Search for the cell housing the specified text and yield its [x, y] center coordinate. 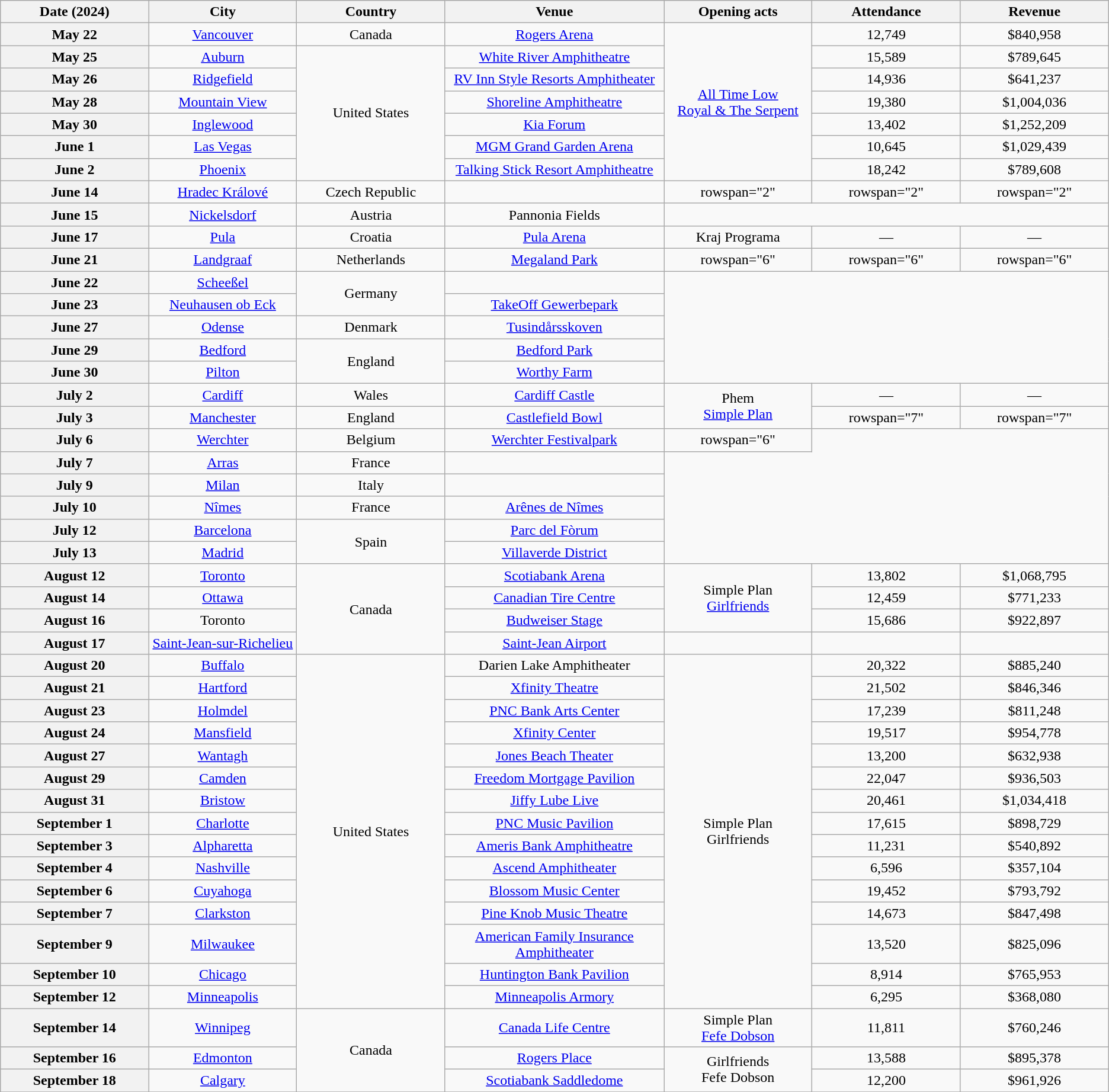
Nîmes [223, 508]
May 28 [75, 102]
PNC Music Pavilion [554, 823]
$771,233 [1034, 598]
PhemSimple Plan [738, 406]
Canadian Tire Centre [554, 598]
Darien Lake Amphitheater [554, 666]
$846,346 [1034, 688]
Milwaukee [223, 944]
Worthy Farm [554, 372]
22,047 [886, 778]
June 21 [75, 259]
June 23 [75, 305]
GirlfriendsFefe Dobson [738, 1069]
Edmonton [223, 1058]
Simple PlanFefe Dobson [738, 1027]
Scotiabank Saddledome [554, 1081]
Hartford [223, 688]
Werchter [223, 440]
Buffalo [223, 666]
Pula [223, 237]
Croatia [371, 237]
Parc del Fòrum [554, 530]
May 26 [75, 79]
$840,958 [1034, 34]
Tusindårsskoven [554, 327]
Ridgefield [223, 79]
TakeOff Gewerbepark [554, 305]
September 7 [75, 913]
Inglewood [223, 124]
Date (2024) [75, 12]
August 21 [75, 688]
Vancouver [223, 34]
May 30 [75, 124]
$793,792 [1034, 891]
15,686 [886, 620]
$847,498 [1034, 913]
June 29 [75, 350]
6,596 [886, 868]
August 14 [75, 598]
August 24 [75, 733]
$961,926 [1034, 1081]
Pilton [223, 372]
Wales [371, 395]
Alpharetta [223, 846]
White River Amphitheatre [554, 57]
June 27 [75, 327]
Clarkston [223, 913]
American Family Insurance Amphitheater [554, 944]
$1,252,209 [1034, 124]
Talking Stick Resort Amphitheatre [554, 169]
$1,068,795 [1034, 575]
July 12 [75, 530]
July 3 [75, 417]
Camden [223, 778]
Ascend Amphitheater [554, 868]
July 10 [75, 508]
Scotiabank Arena [554, 575]
17,239 [886, 711]
Czech Republic [371, 192]
Bristow [223, 801]
$825,096 [1034, 944]
All Time LowRoyal & The Serpent [738, 102]
August 29 [75, 778]
Pine Knob Music Theatre [554, 913]
Opening acts [738, 12]
Austria [371, 214]
Chicago [223, 974]
$895,378 [1034, 1058]
Mansfield [223, 733]
MGM Grand Garden Arena [554, 147]
Country [371, 12]
Pula Arena [554, 237]
$922,897 [1034, 620]
Pannonia Fields [554, 214]
Netherlands [371, 259]
17,615 [886, 823]
$540,892 [1034, 846]
Blossom Music Center [554, 891]
Shoreline Amphitheatre [554, 102]
September 3 [75, 846]
Cardiff [223, 395]
$885,240 [1034, 666]
September 6 [75, 891]
$1,029,439 [1034, 147]
6,295 [886, 997]
13,520 [886, 944]
Xfinity Center [554, 733]
Castlefield Bowl [554, 417]
$632,938 [1034, 756]
$898,729 [1034, 823]
18,242 [886, 169]
19,380 [886, 102]
June 22 [75, 282]
$789,608 [1034, 169]
$789,645 [1034, 57]
13,402 [886, 124]
14,673 [886, 913]
Attendance [886, 12]
Ameris Bank Amphitheatre [554, 846]
Ottawa [223, 598]
Cuyahoga [223, 891]
August 23 [75, 711]
August 31 [75, 801]
Barcelona [223, 530]
Nashville [223, 868]
19,517 [886, 733]
$1,034,418 [1034, 801]
Calgary [223, 1081]
20,461 [886, 801]
21,502 [886, 688]
Kia Forum [554, 124]
September 18 [75, 1081]
$1,004,036 [1034, 102]
September 10 [75, 974]
Charlotte [223, 823]
Winnipeg [223, 1027]
13,200 [886, 756]
Madrid [223, 553]
Huntington Bank Pavilion [554, 974]
Hradec Králové [223, 192]
13,802 [886, 575]
August 17 [75, 643]
September 14 [75, 1027]
Canada Life Centre [554, 1027]
June 30 [75, 372]
$357,104 [1034, 868]
Minneapolis [223, 997]
August 20 [75, 666]
Neuhausen ob Eck [223, 305]
13,588 [886, 1058]
July 6 [75, 440]
Scheeßel [223, 282]
September 9 [75, 944]
Rogers Place [554, 1058]
Xfinity Theatre [554, 688]
Spain [371, 541]
Arras [223, 463]
$936,503 [1034, 778]
Minneapolis Armory [554, 997]
June 15 [75, 214]
Manchester [223, 417]
11,811 [886, 1027]
Megaland Park [554, 259]
July 9 [75, 485]
Bedford Park [554, 350]
Belgium [371, 440]
Cardiff Castle [554, 395]
June 14 [75, 192]
12,749 [886, 34]
19,452 [886, 891]
July 13 [75, 553]
Jiffy Lube Live [554, 801]
June 2 [75, 169]
Mountain View [223, 102]
Denmark [371, 327]
Saint-Jean Airport [554, 643]
12,200 [886, 1081]
August 12 [75, 575]
$760,246 [1034, 1027]
September 1 [75, 823]
Kraj Programa [738, 237]
14,936 [886, 79]
RV Inn Style Resorts Amphitheater [554, 79]
May 22 [75, 34]
10,645 [886, 147]
Auburn [223, 57]
$641,237 [1034, 79]
Phoenix [223, 169]
Milan [223, 485]
Wantagh [223, 756]
Freedom Mortgage Pavilion [554, 778]
Bedford [223, 350]
May 25 [75, 57]
August 16 [75, 620]
Germany [371, 294]
20,322 [886, 666]
Jones Beach Theater [554, 756]
September 16 [75, 1058]
July 2 [75, 395]
Villaverde District [554, 553]
June 17 [75, 237]
$811,248 [1034, 711]
Odense [223, 327]
Venue [554, 12]
Landgraaf [223, 259]
$368,080 [1034, 997]
Las Vegas [223, 147]
12,459 [886, 598]
11,231 [886, 846]
Budweiser Stage [554, 620]
Revenue [1034, 12]
August 27 [75, 756]
Nickelsdorf [223, 214]
PNC Bank Arts Center [554, 711]
Holmdel [223, 711]
June 1 [75, 147]
Rogers Arena [554, 34]
15,589 [886, 57]
September 4 [75, 868]
July 7 [75, 463]
$765,953 [1034, 974]
$954,778 [1034, 733]
Saint-Jean-sur-Richelieu [223, 643]
September 12 [75, 997]
City [223, 12]
Werchter Festivalpark [554, 440]
8,914 [886, 974]
Arênes de Nîmes [554, 508]
Italy [371, 485]
